Search for the cell housing the specified text and yield its (X, Y) center coordinate. 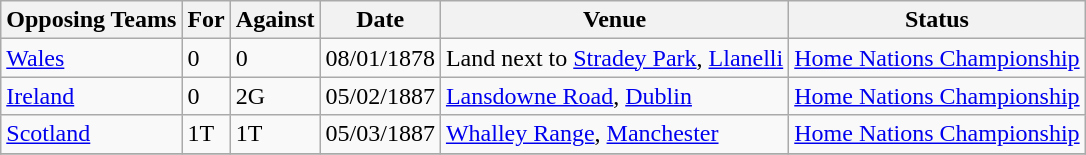
05/03/1887 (380, 134)
Whalley Range, Manchester (614, 134)
2G (275, 96)
Opposing Teams (92, 20)
Date (380, 20)
Lansdowne Road, Dublin (614, 96)
Status (937, 20)
08/01/1878 (380, 58)
Land next to Stradey Park, Llanelli (614, 58)
05/02/1887 (380, 96)
Ireland (92, 96)
Against (275, 20)
Venue (614, 20)
For (206, 20)
Scotland (92, 134)
Wales (92, 58)
